Find where the given text appears and provide that cell's center as [x, y] coordinate. 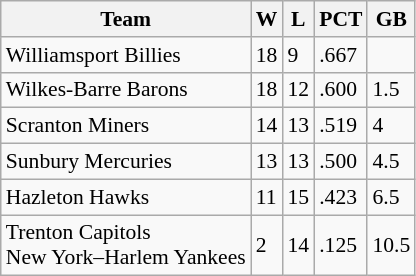
Scranton Miners [126, 126]
PCT [340, 19]
2 [267, 246]
Trenton CapitolsNew York–Harlem Yankees [126, 246]
6.5 [391, 197]
15 [298, 197]
Williamsport Billies [126, 55]
11 [267, 197]
Hazleton Hawks [126, 197]
.125 [340, 246]
L [298, 19]
.667 [340, 55]
1.5 [391, 90]
.500 [340, 162]
4.5 [391, 162]
.519 [340, 126]
W [267, 19]
.600 [340, 90]
GB [391, 19]
Wilkes-Barre Barons [126, 90]
9 [298, 55]
Sunbury Mercuries [126, 162]
12 [298, 90]
Team [126, 19]
.423 [340, 197]
4 [391, 126]
10.5 [391, 246]
